Search for the cell housing the specified text and yield its [x, y] center coordinate. 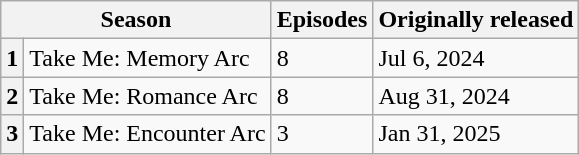
Episodes [322, 20]
Jan 31, 2025 [476, 134]
Take Me: Encounter Arc [148, 134]
Jul 6, 2024 [476, 58]
Aug 31, 2024 [476, 96]
1 [12, 58]
2 [12, 96]
Take Me: Romance Arc [148, 96]
Season [136, 20]
Take Me: Memory Arc [148, 58]
Originally released [476, 20]
